Scan for the cell matching the given text and deliver its (x, y) coordinate at center. 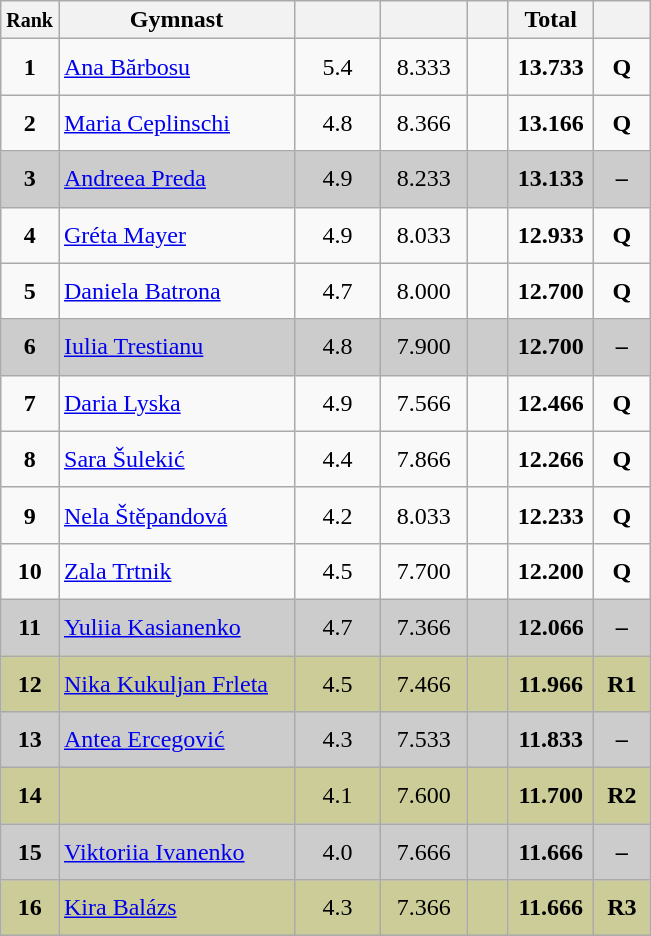
13 (30, 740)
7 (30, 403)
5 (30, 291)
12.233 (551, 515)
4.2 (338, 515)
6 (30, 347)
Daria Lyska (176, 403)
11.966 (551, 684)
12.266 (551, 459)
Ana Bărbosu (176, 67)
7.466 (424, 684)
9 (30, 515)
Gymnast (176, 20)
10 (30, 571)
4.4 (338, 459)
Iulia Trestianu (176, 347)
13.133 (551, 179)
11.833 (551, 740)
Nela Štěpandová (176, 515)
7.900 (424, 347)
Kira Balázs (176, 908)
8.333 (424, 67)
Maria Ceplinschi (176, 123)
15 (30, 852)
Total (551, 20)
7.666 (424, 852)
1 (30, 67)
16 (30, 908)
7.600 (424, 796)
5.4 (338, 67)
Viktoriia Ivanenko (176, 852)
4.1 (338, 796)
R1 (622, 684)
Zala Trtnik (176, 571)
8.366 (424, 123)
Antea Ercegović (176, 740)
13.733 (551, 67)
11.700 (551, 796)
8.233 (424, 179)
12.200 (551, 571)
Yuliia Kasianenko (176, 627)
12.933 (551, 235)
2 (30, 123)
12.466 (551, 403)
Rank (30, 20)
4.0 (338, 852)
Gréta Mayer (176, 235)
11 (30, 627)
8.000 (424, 291)
12.066 (551, 627)
7.700 (424, 571)
12 (30, 684)
Nika Kukuljan Frleta (176, 684)
R2 (622, 796)
7.533 (424, 740)
7.566 (424, 403)
8 (30, 459)
14 (30, 796)
13.166 (551, 123)
4 (30, 235)
R3 (622, 908)
3 (30, 179)
Daniela Batrona (176, 291)
7.866 (424, 459)
Sara Šulekić (176, 459)
Andreea Preda (176, 179)
